Capture the cell that displays the provided text and extract its [X, Y] central coordinate. 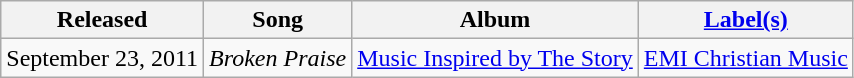
Label(s) [746, 20]
Released [102, 20]
Music Inspired by The Story [496, 58]
Album [496, 20]
September 23, 2011 [102, 58]
EMI Christian Music [746, 58]
Song [278, 20]
Broken Praise [278, 58]
